Return the [x, y] coordinate for the center point of the cell that contains the specified text.  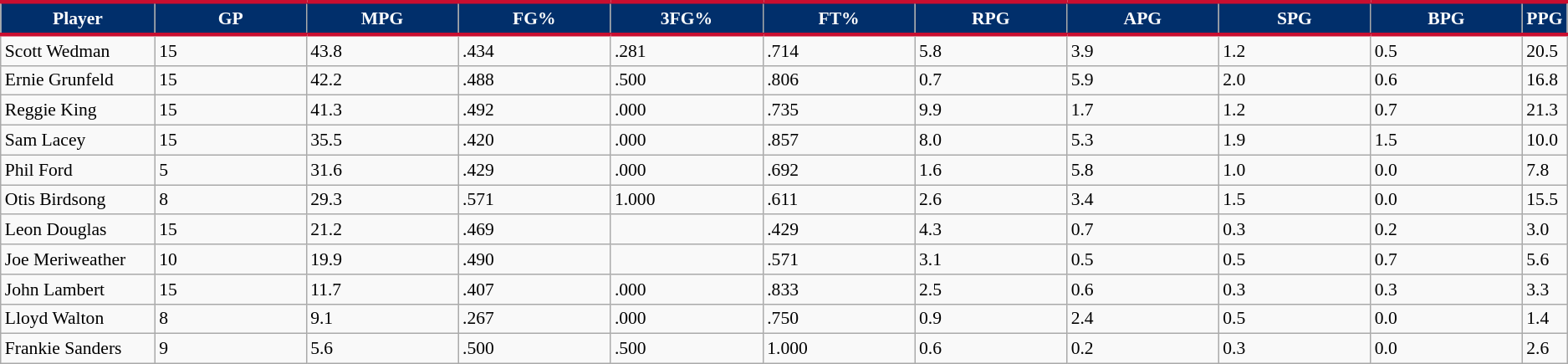
.714 [839, 50]
FG% [534, 18]
GP [231, 18]
.281 [687, 50]
19.9 [382, 259]
Player [78, 18]
FT% [839, 18]
Otis Birdsong [78, 200]
3.9 [1143, 50]
2.4 [1143, 319]
1.4 [1544, 319]
Reggie King [78, 110]
Scott Wedman [78, 50]
9.9 [991, 110]
3.4 [1143, 200]
2.5 [991, 290]
.750 [839, 319]
Lloyd Walton [78, 319]
42.2 [382, 80]
.420 [534, 141]
10.0 [1544, 141]
3FG% [687, 18]
11.7 [382, 290]
21.2 [382, 230]
41.3 [382, 110]
.857 [839, 141]
Ernie Grunfeld [78, 80]
Leon Douglas [78, 230]
.267 [534, 319]
0.9 [991, 319]
.490 [534, 259]
7.8 [1544, 170]
.407 [534, 290]
5.9 [1143, 80]
PPG [1544, 18]
Frankie Sanders [78, 349]
.806 [839, 80]
29.3 [382, 200]
2.0 [1295, 80]
8.0 [991, 141]
1.9 [1295, 141]
.692 [839, 170]
1.6 [991, 170]
.434 [534, 50]
.735 [839, 110]
31.6 [382, 170]
SPG [1295, 18]
.469 [534, 230]
BPG [1447, 18]
.488 [534, 80]
43.8 [382, 50]
9 [231, 349]
10 [231, 259]
20.5 [1544, 50]
35.5 [382, 141]
John Lambert [78, 290]
RPG [991, 18]
21.3 [1544, 110]
.611 [839, 200]
3.1 [991, 259]
.833 [839, 290]
5 [231, 170]
9.1 [382, 319]
Phil Ford [78, 170]
1.0 [1295, 170]
Joe Meriweather [78, 259]
16.8 [1544, 80]
3.0 [1544, 230]
APG [1143, 18]
3.3 [1544, 290]
4.3 [991, 230]
MPG [382, 18]
15.5 [1544, 200]
5.3 [1143, 141]
.492 [534, 110]
Sam Lacey [78, 141]
1.7 [1143, 110]
